Provide the (x, y) coordinate of the cell's center where the given text is located.  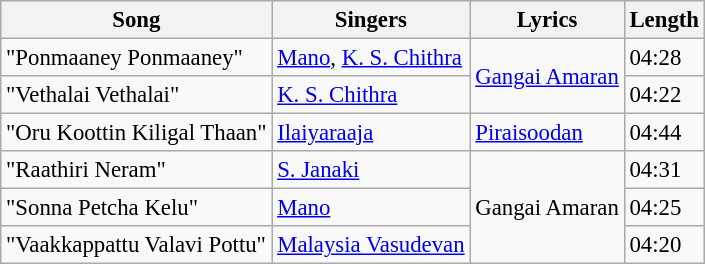
04:20 (664, 245)
K. S. Chithra (371, 95)
S. Janaki (371, 170)
"Ponmaaney Ponmaaney" (136, 58)
"Vaakkappattu Valavi Pottu" (136, 245)
"Vethalai Vethalai" (136, 95)
Ilaiyaraaja (371, 133)
04:44 (664, 133)
04:22 (664, 95)
Singers (371, 20)
"Raathiri Neram" (136, 170)
04:28 (664, 58)
Length (664, 20)
Song (136, 20)
"Oru Koottin Kiligal Thaan" (136, 133)
Piraisoodan (547, 133)
"Sonna Petcha Kelu" (136, 208)
Lyrics (547, 20)
04:31 (664, 170)
Malaysia Vasudevan (371, 245)
Mano (371, 208)
Mano, K. S. Chithra (371, 58)
04:25 (664, 208)
